Detect which cell encompasses the target text, then output its (X, Y) center coordinate. 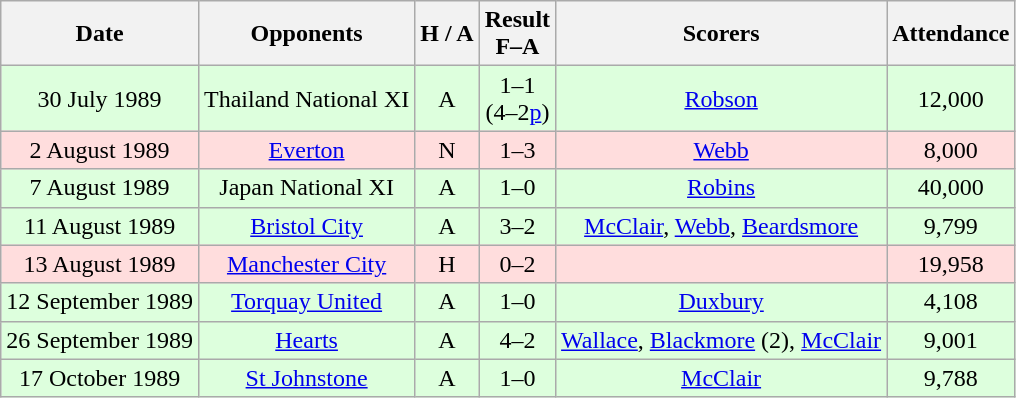
1–1(4–2p) (517, 98)
McClair, Webb, Beardsmore (722, 226)
Robson (722, 98)
Everton (306, 150)
Thailand National XI (306, 98)
40,000 (951, 188)
Webb (722, 150)
Bristol City (306, 226)
4,108 (951, 302)
Japan National XI (306, 188)
12,000 (951, 98)
9,001 (951, 340)
12 September 1989 (100, 302)
H / A (447, 34)
4–2 (517, 340)
Scorers (722, 34)
Torquay United (306, 302)
1–3 (517, 150)
Wallace, Blackmore (2), McClair (722, 340)
St Johnstone (306, 378)
9,799 (951, 226)
2 August 1989 (100, 150)
McClair (722, 378)
7 August 1989 (100, 188)
3–2 (517, 226)
0–2 (517, 264)
Date (100, 34)
Attendance (951, 34)
26 September 1989 (100, 340)
H (447, 264)
N (447, 150)
Opponents (306, 34)
Manchester City (306, 264)
9,788 (951, 378)
13 August 1989 (100, 264)
17 October 1989 (100, 378)
11 August 1989 (100, 226)
30 July 1989 (100, 98)
Hearts (306, 340)
19,958 (951, 264)
Duxbury (722, 302)
8,000 (951, 150)
Robins (722, 188)
ResultF–A (517, 34)
